Search for the cell housing the specified text and yield its (x, y) center coordinate. 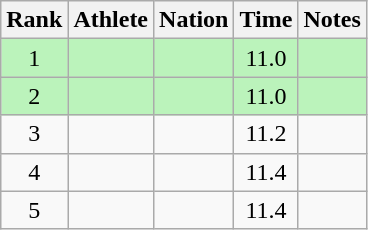
3 (34, 134)
5 (34, 210)
2 (34, 96)
1 (34, 58)
4 (34, 172)
Athlete (111, 20)
Nation (194, 20)
Time (266, 20)
11.2 (266, 134)
Notes (332, 20)
Rank (34, 20)
